Identify which cell holds the provided text, then report its [x, y] central coordinate. 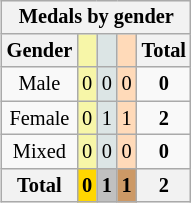
Mixed [40, 152]
Medals by gender [96, 17]
Female [40, 118]
Gender [40, 51]
Male [40, 84]
